Find where the given text appears and provide that cell's center as (X, Y) coordinate. 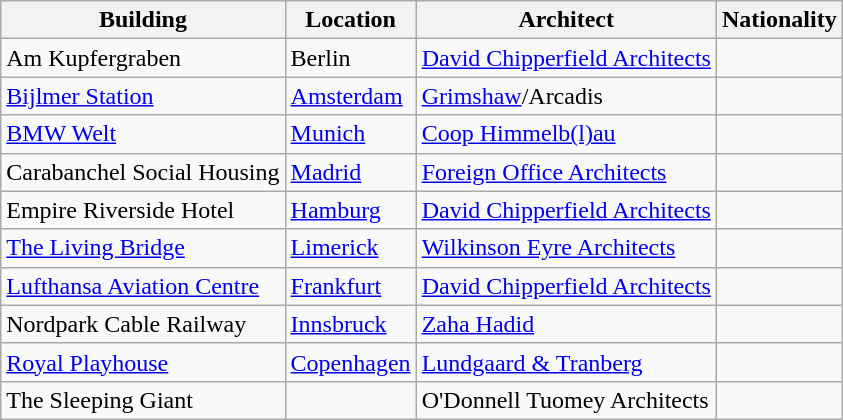
Limerick (350, 248)
The Living Bridge (143, 248)
Architect (566, 20)
Grimshaw/Arcadis (566, 96)
Foreign Office Architects (566, 172)
Frankfurt (350, 286)
Amsterdam (350, 96)
The Sleeping Giant (143, 400)
Empire Riverside Hotel (143, 210)
Carabanchel Social Housing (143, 172)
Location (350, 20)
Bijlmer Station (143, 96)
Munich (350, 134)
Am Kupfergraben (143, 58)
Hamburg (350, 210)
Nordpark Cable Railway (143, 324)
Zaha Hadid (566, 324)
Building (143, 20)
Lufthansa Aviation Centre (143, 286)
O'Donnell Tuomey Architects (566, 400)
Coop Himmelb(l)au (566, 134)
Wilkinson Eyre Architects (566, 248)
Nationality (779, 20)
BMW Welt (143, 134)
Lundgaard & Tranberg (566, 362)
Copenhagen (350, 362)
Madrid (350, 172)
Royal Playhouse (143, 362)
Innsbruck (350, 324)
Berlin (350, 58)
